Determine the (X, Y) coordinate at the center of the cell enclosing the given text.  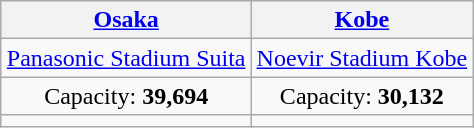
Noevir Stadium Kobe (362, 58)
Kobe (362, 20)
Osaka (126, 20)
Capacity: 30,132 (362, 96)
Capacity: 39,694 (126, 96)
Panasonic Stadium Suita (126, 58)
